Locate the cell with the specified text and output its [X, Y] center coordinate. 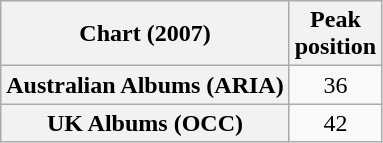
42 [335, 123]
Chart (2007) [145, 34]
Peakposition [335, 34]
36 [335, 85]
UK Albums (OCC) [145, 123]
Australian Albums (ARIA) [145, 85]
